Locate the cell with the specified text and output its [x, y] center coordinate. 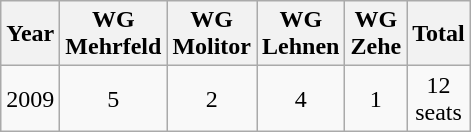
12 seats [439, 98]
2 [212, 98]
1 [376, 98]
Year [30, 34]
WG Molitor [212, 34]
Total [439, 34]
WG Mehrfeld [114, 34]
2009 [30, 98]
5 [114, 98]
WG Zehe [376, 34]
4 [301, 98]
WG Lehnen [301, 34]
